Find where the given text appears and provide that cell's center as [X, Y] coordinate. 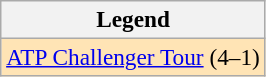
Legend [133, 19]
ATP Challenger Tour (4–1) [133, 57]
